Return the [x, y] coordinate for the center point of the cell that contains the specified text.  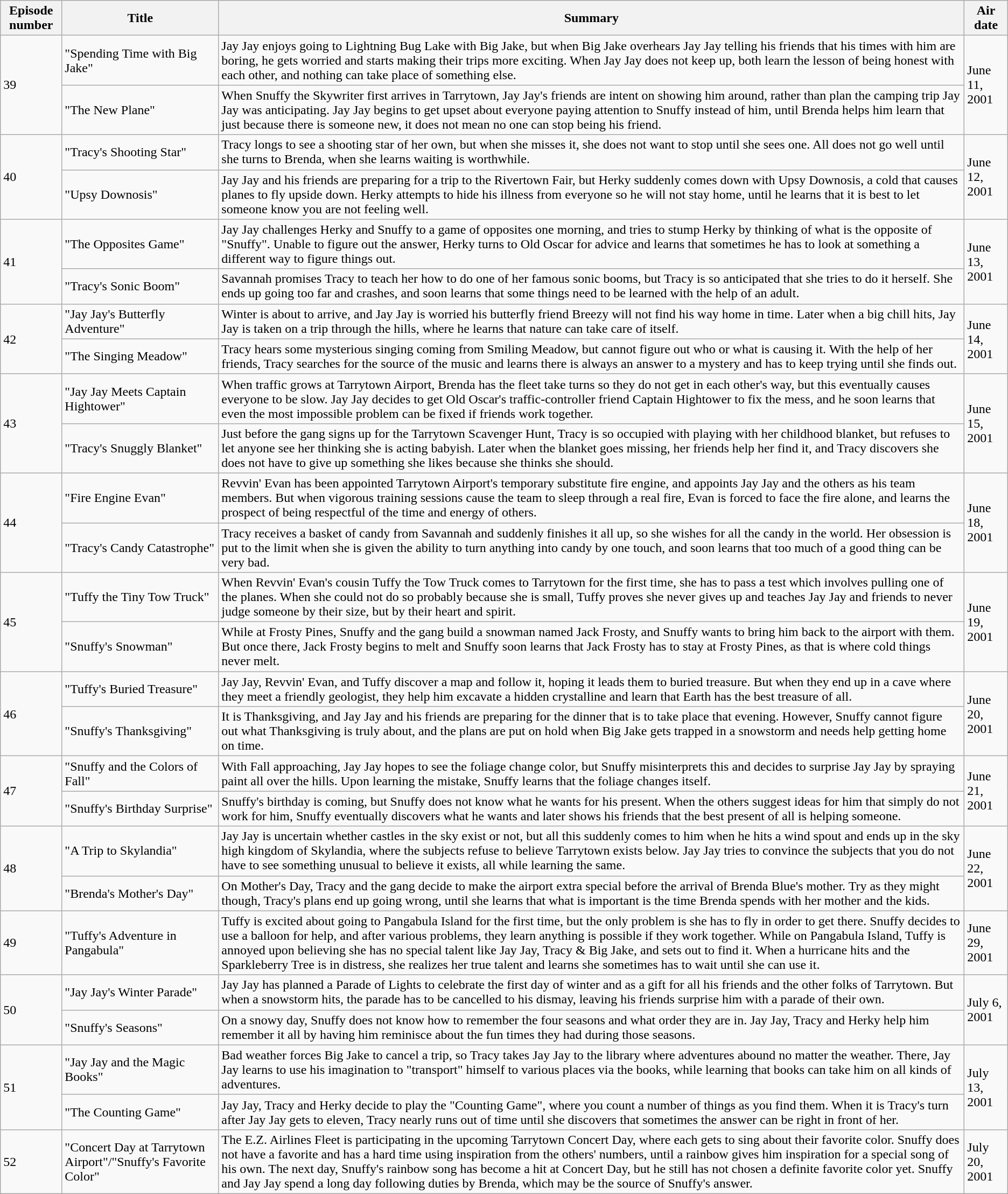
Title [140, 18]
June 19, 2001 [986, 622]
July 13, 2001 [986, 1087]
51 [31, 1087]
June 18, 2001 [986, 522]
"A Trip to Skylandia" [140, 851]
49 [31, 942]
June 15, 2001 [986, 423]
"Snuffy's Birthday Surprise" [140, 809]
"Tracy's Shooting Star" [140, 152]
"Tracy's Snuggly Blanket" [140, 448]
July 20, 2001 [986, 1161]
June 22, 2001 [986, 868]
"Tuffy's Buried Treasure" [140, 689]
"Jay Jay Meets Captain Hightower" [140, 399]
"Snuffy and the Colors of Fall" [140, 773]
39 [31, 85]
"Upsy Downosis" [140, 194]
"Jay Jay's Butterfly Adventure" [140, 321]
"Snuffy's Thanksgiving" [140, 731]
40 [31, 177]
June 21, 2001 [986, 791]
"The Singing Meadow" [140, 357]
50 [31, 1010]
48 [31, 868]
46 [31, 714]
Air date [986, 18]
43 [31, 423]
June 12, 2001 [986, 177]
"Snuffy's Seasons" [140, 1028]
Episode number [31, 18]
June 20, 2001 [986, 714]
52 [31, 1161]
"Tuffy the Tiny Tow Truck" [140, 597]
"Tracy's Candy Catastrophe" [140, 547]
"Jay Jay and the Magic Books" [140, 1070]
"Tracy's Sonic Boom" [140, 287]
Summary [591, 18]
"Spending Time with Big Jake" [140, 60]
"The New Plane" [140, 110]
47 [31, 791]
June 11, 2001 [986, 85]
45 [31, 622]
"Jay Jay's Winter Parade" [140, 992]
June 13, 2001 [986, 262]
June 29, 2001 [986, 942]
"Brenda's Mother's Day" [140, 893]
"The Opposites Game" [140, 244]
"Concert Day at Tarrytown Airport"/"Snuffy's Favorite Color" [140, 1161]
41 [31, 262]
"The Counting Game" [140, 1112]
"Tuffy's Adventure in Pangabula" [140, 942]
June 14, 2001 [986, 339]
"Fire Engine Evan" [140, 498]
"Snuffy's Snowman" [140, 647]
44 [31, 522]
42 [31, 339]
July 6, 2001 [986, 1010]
